Provide the [x, y] coordinate of the cell's center where the given text is located.  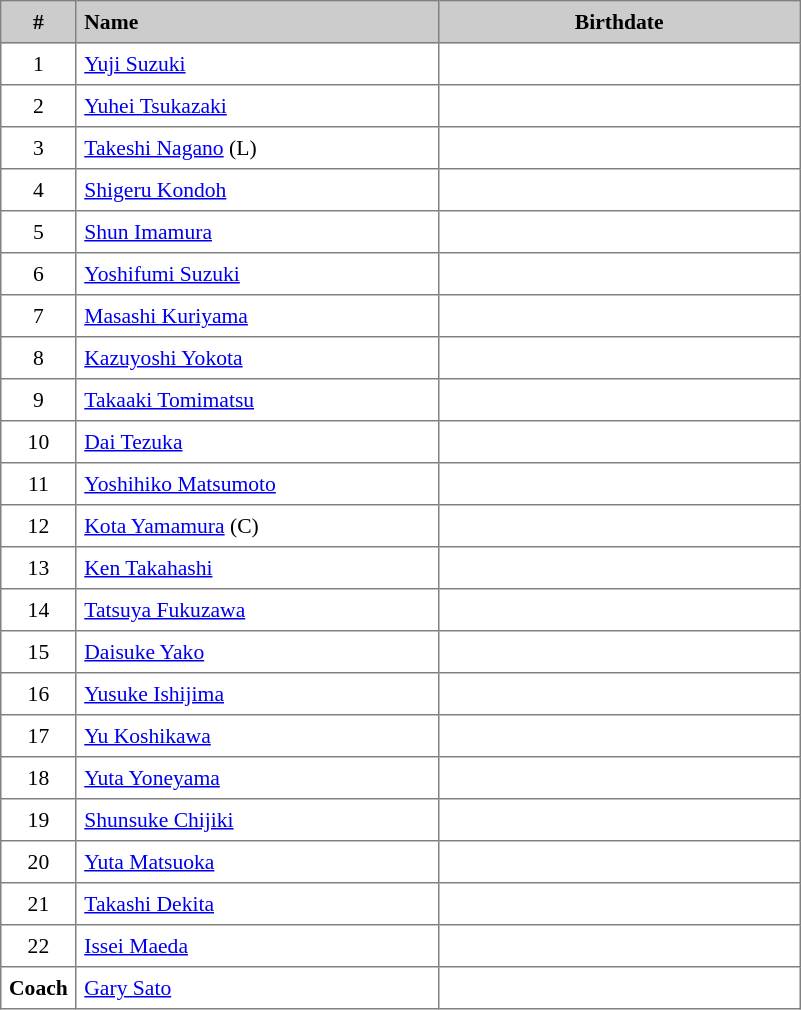
Takashi Dekita [257, 904]
Shigeru Kondoh [257, 190]
2 [38, 106]
Birthdate [619, 22]
18 [38, 778]
10 [38, 442]
4 [38, 190]
Yuta Yoneyama [257, 778]
Masashi Kuriyama [257, 316]
Issei Maeda [257, 946]
15 [38, 652]
17 [38, 736]
22 [38, 946]
Coach [38, 988]
Yuhei Tsukazaki [257, 106]
Name [257, 22]
Kazuyoshi Yokota [257, 358]
Yoshihiko Matsumoto [257, 484]
Yu Koshikawa [257, 736]
Takeshi Nagano (L) [257, 148]
8 [38, 358]
Daisuke Yako [257, 652]
19 [38, 820]
1 [38, 64]
Yuta Matsuoka [257, 862]
13 [38, 568]
Ken Takahashi [257, 568]
Gary Sato [257, 988]
Yuji Suzuki [257, 64]
20 [38, 862]
16 [38, 694]
3 [38, 148]
Shun Imamura [257, 232]
21 [38, 904]
Kota Yamamura (C) [257, 526]
12 [38, 526]
Takaaki Tomimatsu [257, 400]
Dai Tezuka [257, 442]
6 [38, 274]
11 [38, 484]
14 [38, 610]
7 [38, 316]
Tatsuya Fukuzawa [257, 610]
9 [38, 400]
Yoshifumi Suzuki [257, 274]
Yusuke Ishijima [257, 694]
5 [38, 232]
# [38, 22]
Shunsuke Chijiki [257, 820]
